Find where the given text appears and provide that cell's center as [X, Y] coordinate. 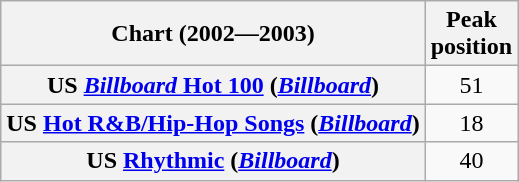
18 [471, 123]
US Rhythmic (Billboard) [213, 161]
Chart (2002—2003) [213, 34]
Peakposition [471, 34]
40 [471, 161]
US Billboard Hot 100 (Billboard) [213, 85]
51 [471, 85]
US Hot R&B/Hip-Hop Songs (Billboard) [213, 123]
